Locate the cell with the specified text and output its [X, Y] center coordinate. 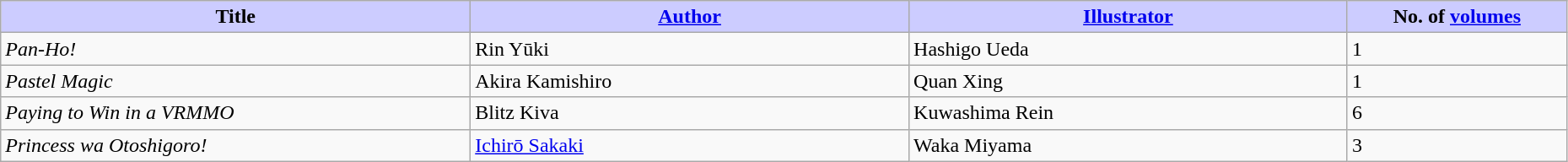
Ichirō Sakaki [690, 145]
Title [236, 17]
3 [1457, 145]
Pan-Ho! [236, 49]
Akira Kamishiro [690, 81]
Author [690, 17]
Blitz Kiva [690, 113]
Pastel Magic [236, 81]
Quan Xing [1129, 81]
6 [1457, 113]
No. of volumes [1457, 17]
Hashigo Ueda [1129, 49]
Princess wa Otoshigoro! [236, 145]
Rin Yūki [690, 49]
Illustrator [1129, 17]
Paying to Win in a VRMMO [236, 113]
Waka Miyama [1129, 145]
Kuwashima Rein [1129, 113]
